For the text-containing cell, return its midpoint in [x, y] coordinate format. 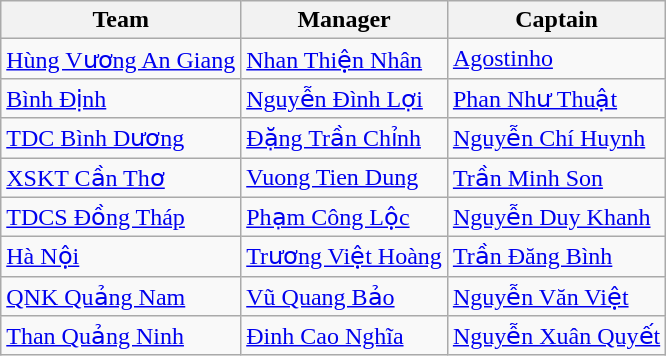
Nguyễn Văn Việt [556, 296]
Nguyễn Đình Lợi [344, 98]
Nguyễn Chí Huynh [556, 138]
Trương Việt Hoàng [344, 257]
XSKT Cần Thơ [121, 178]
Vuong Tien Dung [344, 178]
Phạm Công Lộc [344, 217]
Captain [556, 20]
Team [121, 20]
Đinh Cao Nghĩa [344, 336]
Trần Đăng Bình [556, 257]
Than Quảng Ninh [121, 336]
Nguyễn Duy Khanh [556, 217]
TDCS Đồng Tháp [121, 217]
Hùng Vương An Giang [121, 59]
Trần Minh Son [556, 178]
Vũ Quang Bảo [344, 296]
Phan Như Thuật [556, 98]
Nguyễn Xuân Quyết [556, 336]
Agostinho [556, 59]
TDC Bình Dương [121, 138]
Manager [344, 20]
QNK Quảng Nam [121, 296]
Đặng Trần Chỉnh [344, 138]
Hà Nội [121, 257]
Bình Định [121, 98]
Nhan Thiện Nhân [344, 59]
